Capture the cell that displays the provided text and extract its [x, y] central coordinate. 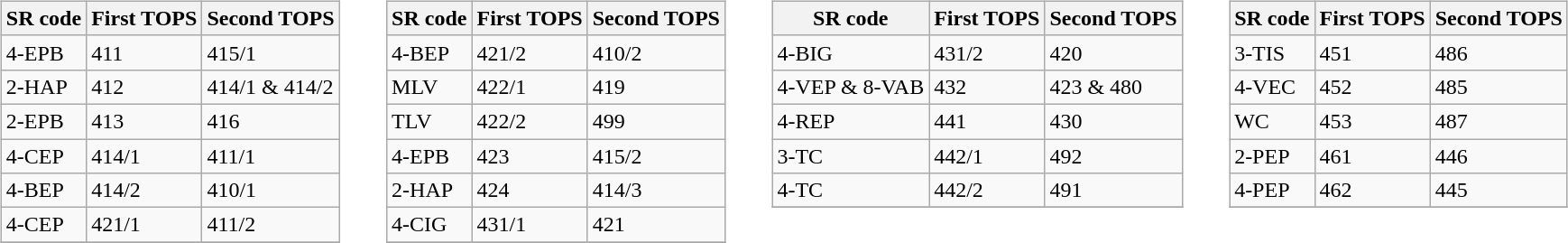
461 [1372, 156]
421/1 [144, 225]
4-REP [851, 121]
422/2 [530, 121]
4-VEP & 8-VAB [851, 87]
487 [1499, 121]
462 [1372, 191]
485 [1499, 87]
414/1 [144, 156]
491 [1113, 191]
421 [656, 225]
WC [1272, 121]
499 [656, 121]
451 [1372, 52]
423 [530, 156]
4-PEP [1272, 191]
4-TC [851, 191]
4-VEC [1272, 87]
414/2 [144, 191]
432 [987, 87]
446 [1499, 156]
2-EPB [43, 121]
419 [656, 87]
415/2 [656, 156]
441 [987, 121]
445 [1499, 191]
410/1 [271, 191]
410/2 [656, 52]
TLV [429, 121]
411/1 [271, 156]
453 [1372, 121]
MLV [429, 87]
411 [144, 52]
486 [1499, 52]
420 [1113, 52]
3-TIS [1272, 52]
431/1 [530, 225]
431/2 [987, 52]
492 [1113, 156]
2-PEP [1272, 156]
412 [144, 87]
411/2 [271, 225]
422/1 [530, 87]
4-CIG [429, 225]
421/2 [530, 52]
442/1 [987, 156]
452 [1372, 87]
4-BIG [851, 52]
416 [271, 121]
414/3 [656, 191]
442/2 [987, 191]
3-TC [851, 156]
414/1 & 414/2 [271, 87]
413 [144, 121]
430 [1113, 121]
424 [530, 191]
415/1 [271, 52]
423 & 480 [1113, 87]
